For the text-containing cell, return its midpoint in [x, y] coordinate format. 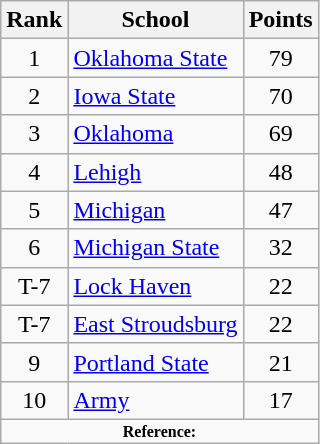
17 [280, 400]
Rank [34, 20]
Points [280, 20]
Portland State [156, 362]
East Stroudsburg [156, 324]
Iowa State [156, 96]
2 [34, 96]
6 [34, 248]
5 [34, 210]
21 [280, 362]
48 [280, 172]
1 [34, 58]
32 [280, 248]
47 [280, 210]
9 [34, 362]
70 [280, 96]
10 [34, 400]
School [156, 20]
Oklahoma [156, 134]
Lock Haven [156, 286]
4 [34, 172]
79 [280, 58]
Oklahoma State [156, 58]
Michigan State [156, 248]
Reference: [160, 431]
3 [34, 134]
Army [156, 400]
Michigan [156, 210]
69 [280, 134]
Lehigh [156, 172]
